From the cell containing the given text, extract its center point as (X, Y) coordinate. 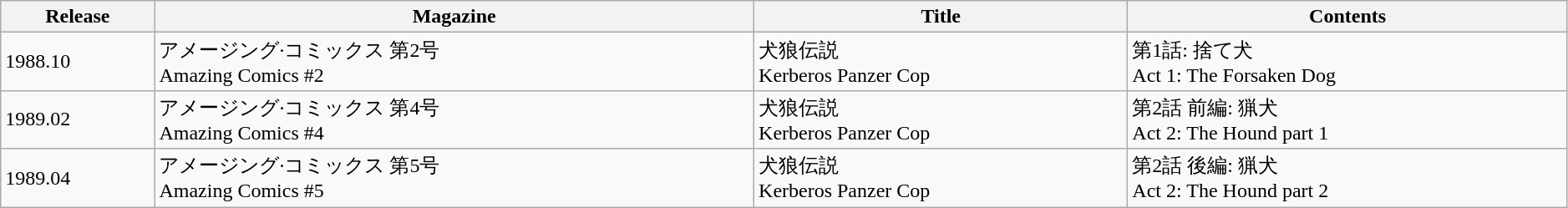
1989.04 (78, 178)
Magazine (454, 17)
Release (78, 17)
1989.02 (78, 119)
第2話 後編: 猟犬Act 2: The Hound part 2 (1347, 178)
1988.10 (78, 62)
アメージング·コミックス 第5号Amazing Comics #5 (454, 178)
アメージング·コミックス 第4号Amazing Comics #4 (454, 119)
Title (941, 17)
第1話: 捨て犬Act 1: The Forsaken Dog (1347, 62)
アメージング·コミックス 第2号Amazing Comics #2 (454, 62)
Contents (1347, 17)
第2話 前編: 猟犬Act 2: The Hound part 1 (1347, 119)
